Pinpoint the cell where the given text exists, returning its (X, Y) midpoint coordinate. 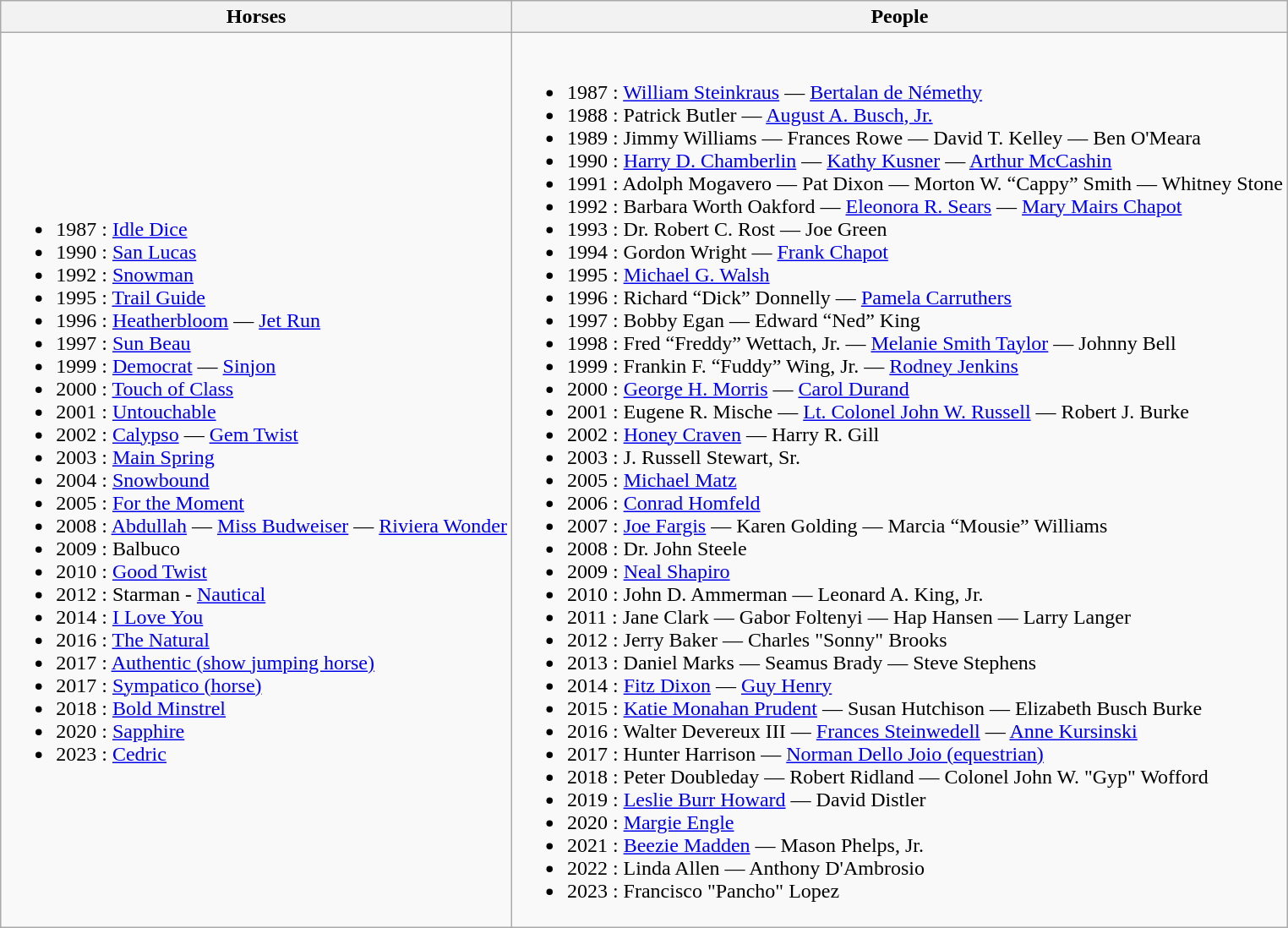
Horses (257, 17)
People (899, 17)
